Identify which cell holds the provided text, then report its (X, Y) central coordinate. 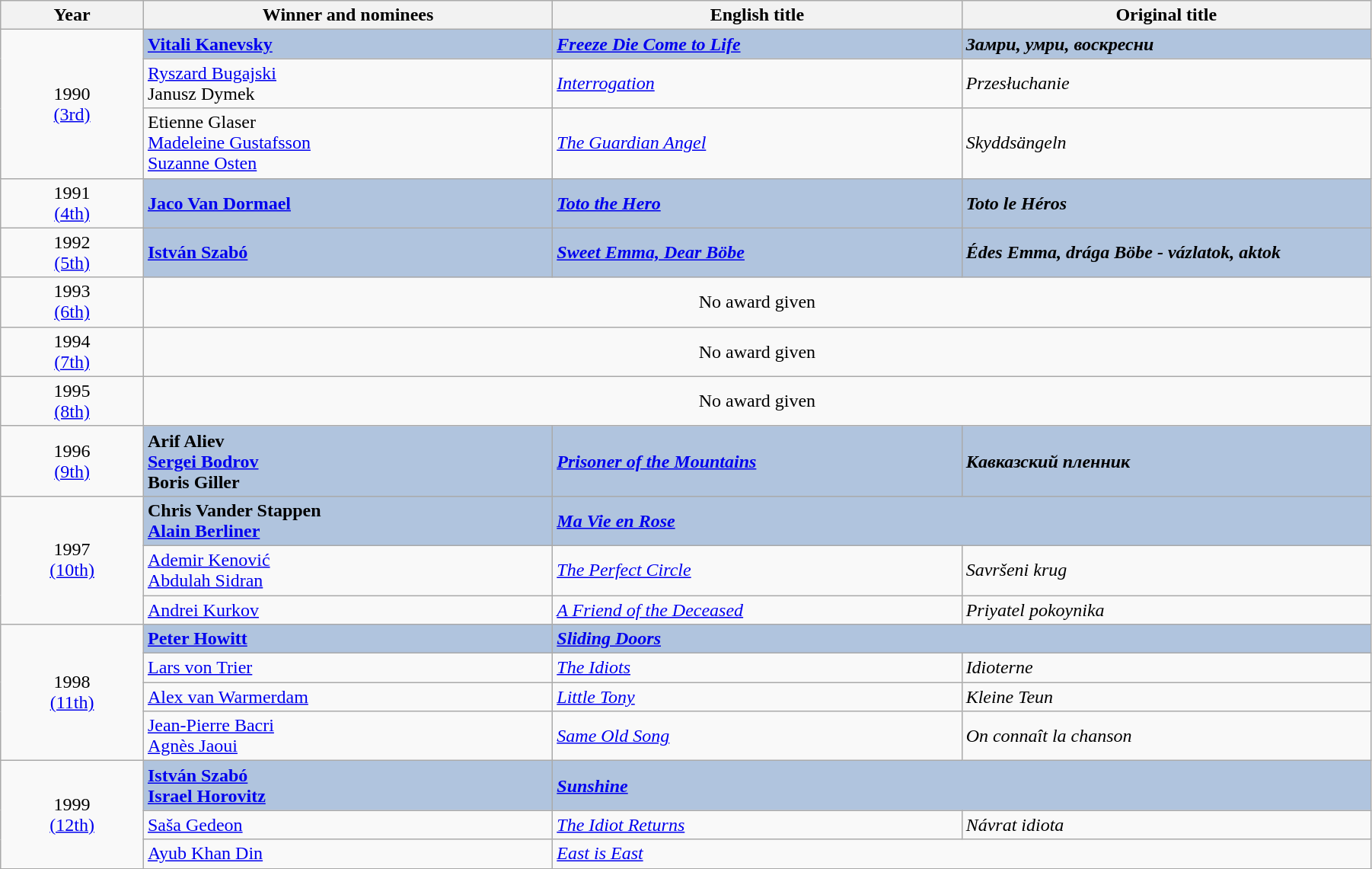
Year (72, 15)
Interrogation (757, 84)
Little Tony (757, 697)
1996(9th) (72, 461)
Jaco Van Dormael (347, 203)
East is East (962, 854)
Návrat idiota (1166, 825)
Priyatel pokoynika (1166, 610)
Peter Howitt (347, 639)
Ayub Khan Din (347, 854)
Skyddsängeln (1166, 143)
1993(6th) (72, 302)
1994(7th) (72, 352)
Original title (1166, 15)
Lars von Trier (347, 668)
The Idiots (757, 668)
Toto the Hero (757, 203)
Jean-Pierre Bacri Agnès Jaoui (347, 736)
Ryszard Bugajski Janusz Dymek (347, 84)
Кавказский пленник (1166, 461)
Vitali Kanevsky (347, 44)
Etienne Glaser Madeleine Gustafsson Suzanne Osten (347, 143)
Ma Vie en Rose (962, 521)
Winner and nominees (347, 15)
Saša Gedeon (347, 825)
Same Old Song (757, 736)
Przesłuchanie (1166, 84)
On connaît la chanson (1166, 736)
1990(3rd) (72, 104)
Toto le Héros (1166, 203)
1997(10th) (72, 560)
Ademir Kenović Abdulah Sidran (347, 570)
Sweet Emma, Dear Böbe (757, 253)
Édes Emma, drága Böbe - vázlatok, aktok (1166, 253)
English title (757, 15)
Idioterne (1166, 668)
1999(12th) (72, 815)
1992(5th) (72, 253)
Замри, умри, воскресни (1166, 44)
A Friend of the Deceased (757, 610)
Sunshine (962, 786)
1998(11th) (72, 693)
The Idiot Returns (757, 825)
Chris Vander StappenAlain Berliner (347, 521)
Arif Aliev Sergei Bodrov Boris Giller (347, 461)
Andrei Kurkov (347, 610)
Freeze Die Come to Life (757, 44)
Kleine Teun (1166, 697)
1991(4th) (72, 203)
Alex van Warmerdam (347, 697)
Prisoner of the Mountains (757, 461)
Sliding Doors (962, 639)
István Szabó Israel Horovitz (347, 786)
The Perfect Circle (757, 570)
1995(8th) (72, 401)
István Szabó (347, 253)
The Guardian Angel (757, 143)
Savršeni krug (1166, 570)
